Determine the [X, Y] coordinate at the center of the cell enclosing the given text.  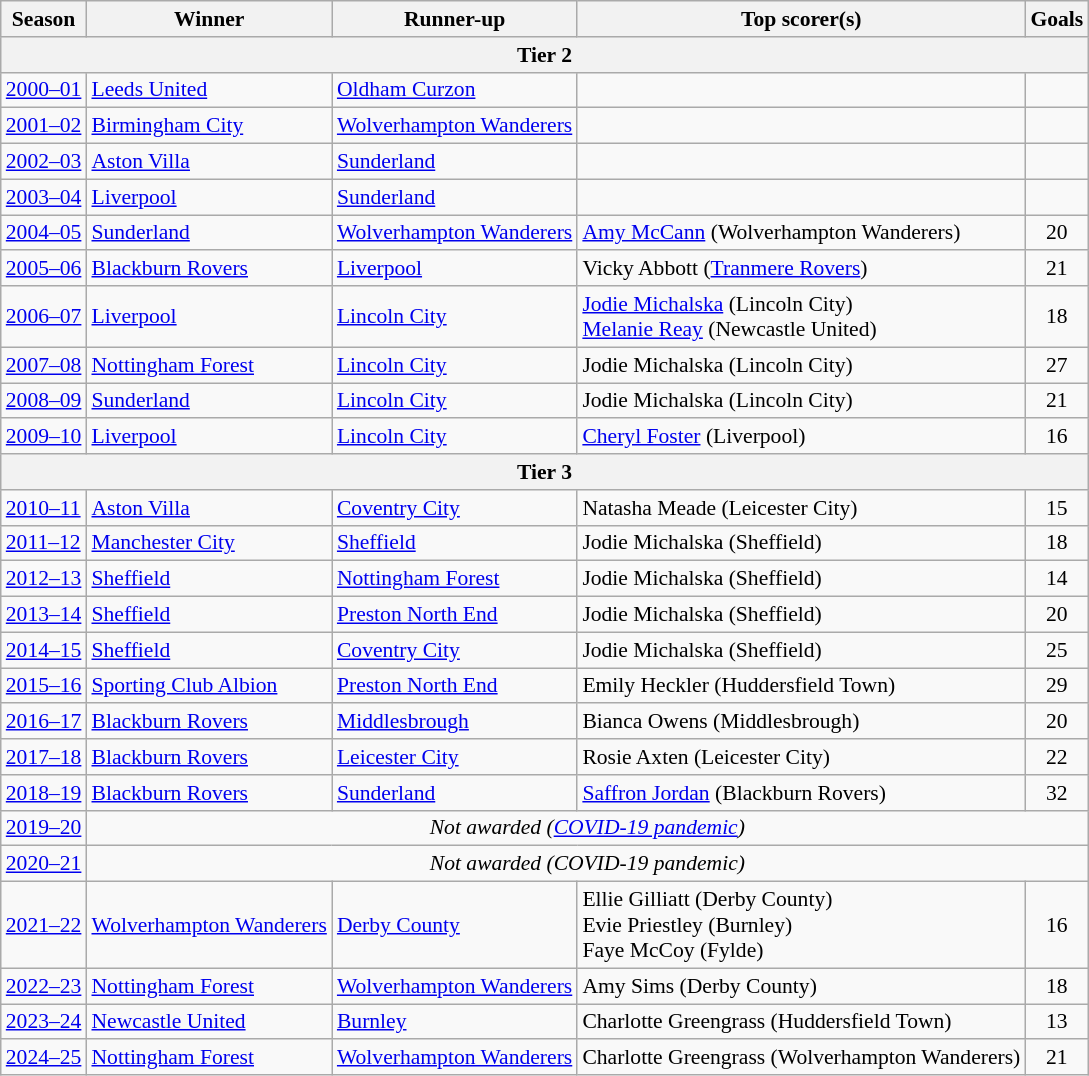
2014–15 [44, 650]
2000–01 [44, 90]
Emily Heckler (Huddersfield Town) [801, 686]
Ellie Gilliatt (Derby County) Evie Priestley (Burnley) Faye McCoy (Fylde) [801, 926]
Charlotte Greengrass (Wolverhampton Wanderers) [801, 1058]
2011–12 [44, 543]
2015–16 [44, 686]
2008–09 [44, 401]
Season [44, 19]
Rosie Axten (Leicester City) [801, 757]
32 [1056, 793]
2020–21 [44, 864]
2004–05 [44, 233]
2021–22 [44, 926]
25 [1056, 650]
2013–14 [44, 615]
Jodie Michalska (Lincoln City) Melanie Reay (Newcastle United) [801, 316]
Manchester City [208, 543]
Birmingham City [208, 126]
Middlesbrough [454, 722]
2022–23 [44, 986]
14 [1056, 579]
Tier 3 [544, 472]
29 [1056, 686]
2005–06 [44, 269]
2018–19 [44, 793]
27 [1056, 365]
Bianca Owens (Middlesbrough) [801, 722]
Cheryl Foster (Liverpool) [801, 437]
2001–02 [44, 126]
2019–20 [44, 828]
Natasha Meade (Leicester City) [801, 508]
Newcastle United [208, 1022]
Saffron Jordan (Blackburn Rovers) [801, 793]
Tier 2 [544, 55]
2002–03 [44, 162]
Vicky Abbott (Tranmere Rovers) [801, 269]
2010–11 [44, 508]
Charlotte Greengrass (Huddersfield Town) [801, 1022]
2009–10 [44, 437]
Leicester City [454, 757]
22 [1056, 757]
2003–04 [44, 197]
Amy Sims (Derby County) [801, 986]
Runner-up [454, 19]
Derby County [454, 926]
2017–18 [44, 757]
2006–07 [44, 316]
Winner [208, 19]
Sporting Club Albion [208, 686]
Top scorer(s) [801, 19]
2024–25 [44, 1058]
2007–08 [44, 365]
2023–24 [44, 1022]
2016–17 [44, 722]
Goals [1056, 19]
13 [1056, 1022]
Burnley [454, 1022]
15 [1056, 508]
Leeds United [208, 90]
Oldham Curzon [454, 90]
Amy McCann (Wolverhampton Wanderers) [801, 233]
2012–13 [44, 579]
